Provide the (x, y) coordinate of the cell's center where the given text is located.  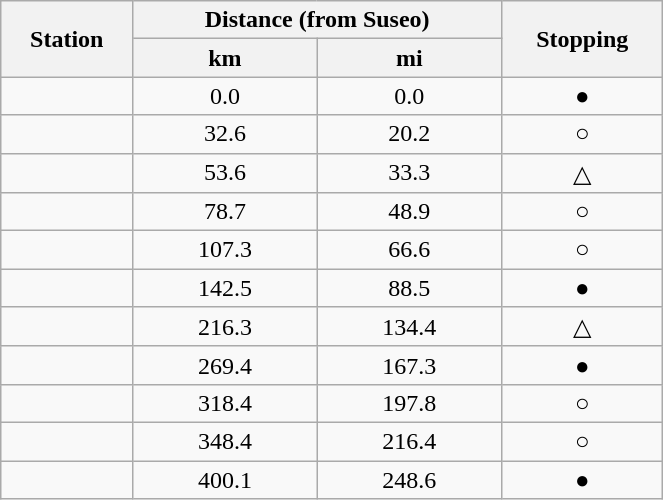
88.5 (409, 288)
248.6 (409, 479)
318.4 (225, 403)
53.6 (225, 173)
20.2 (409, 134)
Stopping (582, 39)
269.4 (225, 365)
mi (409, 58)
400.1 (225, 479)
134.4 (409, 327)
216.4 (409, 441)
167.3 (409, 365)
Distance (from Suseo) (318, 20)
78.7 (225, 212)
48.9 (409, 212)
216.3 (225, 327)
107.3 (225, 250)
32.6 (225, 134)
197.8 (409, 403)
142.5 (225, 288)
66.6 (409, 250)
Station (67, 39)
348.4 (225, 441)
33.3 (409, 173)
km (225, 58)
